Detect which cell encompasses the target text, then output its (x, y) center coordinate. 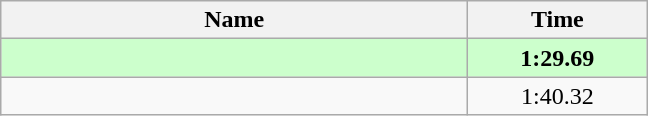
1:40.32 (558, 96)
Name (234, 20)
1:29.69 (558, 58)
Time (558, 20)
